From the cell containing the given text, extract its center point as (x, y) coordinate. 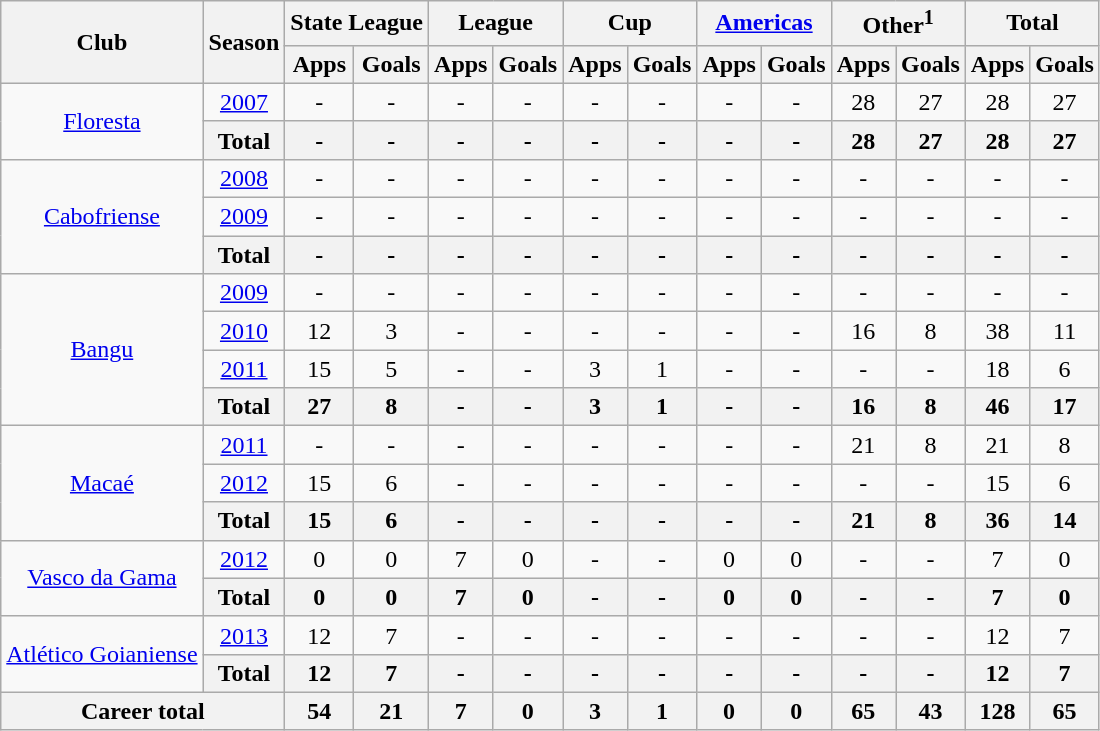
36 (997, 521)
Other1 (898, 24)
Vasco da Gama (102, 578)
State League (357, 24)
128 (997, 711)
Club (102, 42)
46 (997, 407)
11 (1065, 331)
54 (320, 711)
Career total (143, 711)
Floresta (102, 121)
5 (392, 369)
18 (997, 369)
Americas (764, 24)
League (496, 24)
38 (997, 331)
2013 (244, 635)
Macaé (102, 483)
2008 (244, 178)
2007 (244, 102)
17 (1065, 407)
14 (1065, 521)
Cabofriense (102, 216)
2010 (244, 331)
Season (244, 42)
Cup (630, 24)
43 (931, 711)
Atlético Goianiense (102, 654)
Bangu (102, 350)
